Search for the cell housing the specified text and yield its (X, Y) center coordinate. 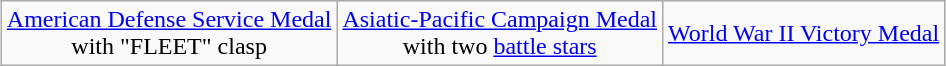
Asiatic-Pacific Campaign Medal with two battle stars (500, 34)
American Defense Service Medal with "FLEET" clasp (169, 34)
World War II Victory Medal (804, 34)
